From the cell containing the given text, extract its center point as (X, Y) coordinate. 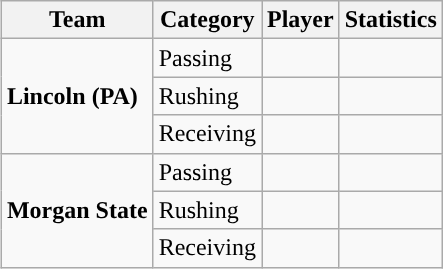
Team (77, 20)
Statistics (390, 20)
Morgan State (77, 210)
Lincoln (PA) (77, 96)
Player (301, 20)
Category (207, 20)
